Scan for the cell matching the given text and deliver its (x, y) coordinate at center. 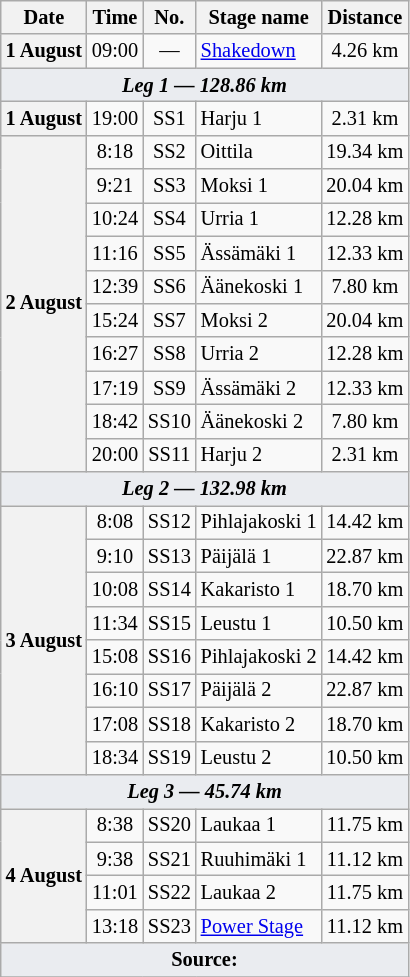
11:01 (115, 892)
10:08 (115, 589)
10:24 (115, 219)
SS6 (170, 287)
Leg 1 — 128.86 km (204, 85)
SS23 (170, 926)
SS13 (170, 556)
19:00 (115, 118)
SS16 (170, 657)
SS18 (170, 724)
Leustu 2 (259, 758)
No. (170, 17)
16:27 (115, 354)
SS3 (170, 186)
SS21 (170, 859)
8:38 (115, 825)
SS11 (170, 455)
SS19 (170, 758)
SS10 (170, 421)
11:34 (115, 623)
4 August (44, 876)
SS12 (170, 522)
Laukaa 1 (259, 825)
Harju 2 (259, 455)
Urria 2 (259, 354)
12:39 (115, 287)
9:38 (115, 859)
3 August (44, 640)
Leg 2 — 132.98 km (204, 489)
8:08 (115, 522)
Leustu 1 (259, 623)
SS2 (170, 152)
SS20 (170, 825)
Äänekoski 2 (259, 421)
20:00 (115, 455)
8:18 (115, 152)
19.34 km (366, 152)
Source: (204, 960)
Distance (366, 17)
Harju 1 (259, 118)
09:00 (115, 51)
SS1 (170, 118)
Ässämäki 2 (259, 388)
2 August (44, 304)
17:19 (115, 388)
Date (44, 17)
Time (115, 17)
SS17 (170, 690)
11:16 (115, 253)
SS22 (170, 892)
9:21 (115, 186)
16:10 (115, 690)
SS8 (170, 354)
Urria 1 (259, 219)
18:34 (115, 758)
Ässämäki 1 (259, 253)
Pihlajakoski 2 (259, 657)
9:10 (115, 556)
Ruuhimäki 1 (259, 859)
17:08 (115, 724)
SS5 (170, 253)
Stage name (259, 17)
Moksi 2 (259, 320)
— (170, 51)
SS14 (170, 589)
4.26 km (366, 51)
SS9 (170, 388)
Äänekoski 1 (259, 287)
Power Stage (259, 926)
Oittila (259, 152)
Shakedown (259, 51)
Leg 3 — 45.74 km (204, 791)
Pihlajakoski 1 (259, 522)
Päijälä 1 (259, 556)
Laukaa 2 (259, 892)
Kakaristo 2 (259, 724)
Kakaristo 1 (259, 589)
18:42 (115, 421)
15:24 (115, 320)
Päijälä 2 (259, 690)
SS4 (170, 219)
13:18 (115, 926)
SS15 (170, 623)
15:08 (115, 657)
SS7 (170, 320)
Moksi 1 (259, 186)
